Capture the cell that displays the provided text and extract its (X, Y) central coordinate. 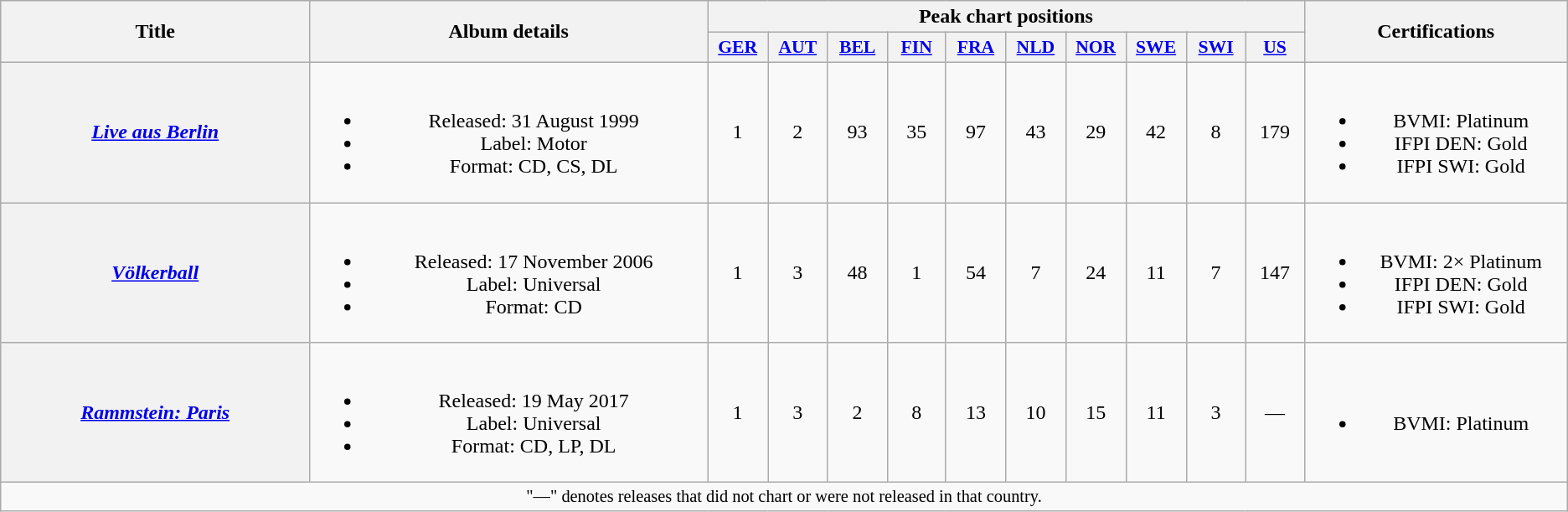
13 (975, 412)
24 (1096, 273)
Released: 17 November 2006Label: UniversalFormat: CD (509, 273)
179 (1275, 132)
NLD (1036, 48)
10 (1036, 412)
Peak chart positions (1006, 17)
SWI (1216, 48)
BVMI: 2× PlatinumIFPI DEN: GoldIFPI SWI: Gold (1436, 273)
BEL (858, 48)
SWE (1156, 48)
15 (1096, 412)
29 (1096, 132)
Rammstein: Paris (156, 412)
Title (156, 32)
Released: 19 May 2017Label: UniversalFormat: CD, LP, DL (509, 412)
GER (738, 48)
48 (858, 273)
US (1275, 48)
FIN (916, 48)
Released: 31 August 1999Label: MotorFormat: CD, CS, DL (509, 132)
FRA (975, 48)
35 (916, 132)
Certifications (1436, 32)
54 (975, 273)
93 (858, 132)
43 (1036, 132)
Album details (509, 32)
BVMI: PlatinumIFPI DEN: GoldIFPI SWI: Gold (1436, 132)
97 (975, 132)
42 (1156, 132)
Live aus Berlin (156, 132)
NOR (1096, 48)
147 (1275, 273)
"—" denotes releases that did not chart or were not released in that country. (784, 497)
— (1275, 412)
Völkerball (156, 273)
BVMI: Platinum (1436, 412)
AUT (797, 48)
